Detect which cell encompasses the target text, then output its [x, y] center coordinate. 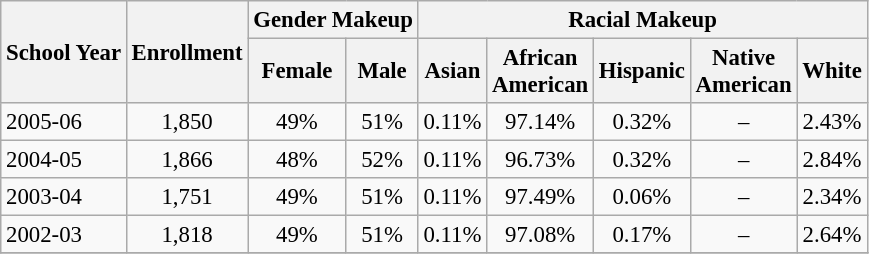
97.14% [540, 122]
Racial Makeup [642, 20]
Hispanic [642, 72]
1,751 [187, 197]
97.08% [540, 235]
1,850 [187, 122]
2.43% [832, 122]
2005-06 [64, 122]
Male [382, 72]
School Year [64, 52]
48% [297, 160]
Gender Makeup [333, 20]
Asian [452, 72]
2.64% [832, 235]
0.17% [642, 235]
0.06% [642, 197]
2.84% [832, 160]
Native American [744, 72]
97.49% [540, 197]
1,866 [187, 160]
2.34% [832, 197]
Female [297, 72]
96.73% [540, 160]
White [832, 72]
1,818 [187, 235]
52% [382, 160]
2003-04 [64, 197]
African American [540, 72]
2002-03 [64, 235]
2004-05 [64, 160]
Enrollment [187, 52]
